Locate the cell with the specified text and output its (x, y) center coordinate. 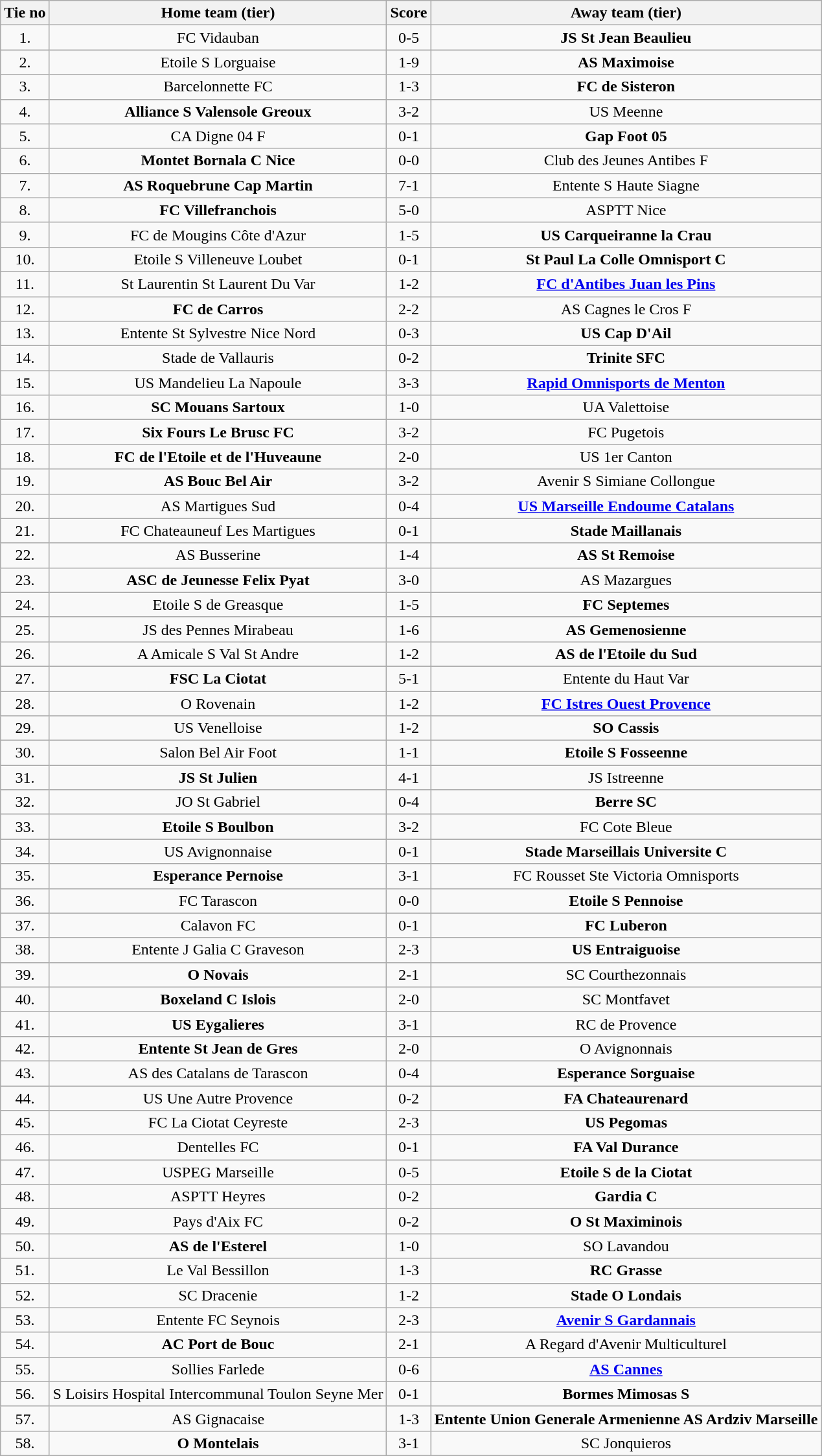
Score (409, 13)
Avenir S Simiane Collongue (626, 481)
RC Grasse (626, 1271)
CA Digne 04 F (218, 136)
SO Lavandou (626, 1246)
11. (25, 284)
Berre SC (626, 802)
AS Gemenosienne (626, 629)
AS Busserine (218, 555)
AC Port de Bouc (218, 1345)
Etoile S de la Ciotat (626, 1172)
USPEG Marseille (218, 1172)
5. (25, 136)
Bormes Mimosas S (626, 1394)
ASC de Jeunesse Felix Pyat (218, 580)
FA Val Durance (626, 1148)
FC de Carros (218, 309)
FC Cote Bleue (626, 827)
FC d'Antibes Juan les Pins (626, 284)
St Paul La Colle Omnisport C (626, 259)
10. (25, 259)
Etoile S Pennoise (626, 901)
3-0 (409, 580)
AS St Remoise (626, 555)
Entente Union Generale Armenienne AS Ardziv Marseille (626, 1418)
3-3 (409, 383)
Entente du Haut Var (626, 678)
US Une Autre Provence (218, 1098)
FA Chateaurenard (626, 1098)
FC La Ciotat Ceyreste (218, 1123)
15. (25, 383)
FC de Mougins Côte d'Azur (218, 235)
Alliance S Valensole Greoux (218, 111)
US Entraiguoise (626, 950)
AS Mazargues (626, 580)
44. (25, 1098)
AS des Catalans de Tarascon (218, 1073)
25. (25, 629)
SC Montfavet (626, 999)
US Avignonnaise (218, 851)
Esperance Sorguaise (626, 1073)
30. (25, 753)
O St Maximinois (626, 1221)
46. (25, 1148)
FC de l'Etoile et de l'Huveaune (218, 457)
AS Cannes (626, 1369)
5-0 (409, 210)
FC Luberon (626, 925)
SC Courthezonnais (626, 975)
AS de l'Etoile du Sud (626, 654)
16. (25, 408)
33. (25, 827)
Stade O Londais (626, 1295)
SC Mouans Sartoux (218, 408)
18. (25, 457)
Home team (tier) (218, 13)
St Laurentin St Laurent Du Var (218, 284)
FC Tarascon (218, 901)
Entente FC Seynois (218, 1320)
FC de Sisteron (626, 87)
21. (25, 531)
A Regard d'Avenir Multiculturel (626, 1345)
40. (25, 999)
US Cap D'Ail (626, 334)
Etoile S de Greasque (218, 605)
47. (25, 1172)
9. (25, 235)
1-1 (409, 753)
A Amicale S Val St Andre (218, 654)
23. (25, 580)
50. (25, 1246)
35. (25, 876)
AS de l'Esterel (218, 1246)
Boxeland C Islois (218, 999)
49. (25, 1221)
Gardia C (626, 1197)
JS St Jean Beaulieu (626, 38)
US Eygalieres (218, 1024)
Avenir S Gardannais (626, 1320)
Stade Maillanais (626, 531)
Gap Foot 05 (626, 136)
Rapid Omnisports de Menton (626, 383)
8. (25, 210)
1-6 (409, 629)
Six Fours Le Brusc FC (218, 432)
22. (25, 555)
AS Roquebrune Cap Martin (218, 185)
26. (25, 654)
US Carqueiranne la Crau (626, 235)
Etoile S Villeneuve Loubet (218, 259)
FC Rousset Ste Victoria Omnisports (626, 876)
Dentelles FC (218, 1148)
US 1er Canton (626, 457)
O Novais (218, 975)
Entente J Galia C Graveson (218, 950)
Away team (tier) (626, 13)
39. (25, 975)
58. (25, 1443)
O Rovenain (218, 703)
Stade de Vallauris (218, 358)
17. (25, 432)
FSC La Ciotat (218, 678)
Tie no (25, 13)
JS des Pennes Mirabeau (218, 629)
Pays d'Aix FC (218, 1221)
53. (25, 1320)
Barcelonnette FC (218, 87)
AS Martigues Sud (218, 506)
US Mandelieu La Napoule (218, 383)
14. (25, 358)
Calavon FC (218, 925)
Montet Bornala C Nice (218, 161)
36. (25, 901)
48. (25, 1197)
FC Vidauban (218, 38)
AS Maximoise (626, 62)
SC Dracenie (218, 1295)
43. (25, 1073)
US Meenne (626, 111)
31. (25, 778)
Club des Jeunes Antibes F (626, 161)
Trinite SFC (626, 358)
US Venelloise (218, 728)
45. (25, 1123)
24. (25, 605)
JS Istreenne (626, 778)
Entente St Sylvestre Nice Nord (218, 334)
27. (25, 678)
JO St Gabriel (218, 802)
UA Valettoise (626, 408)
32. (25, 802)
ASPTT Heyres (218, 1197)
FC Villefranchois (218, 210)
Etoile S Lorguaise (218, 62)
AS Gignacaise (218, 1418)
Entente St Jean de Gres (218, 1048)
4-1 (409, 778)
1-4 (409, 555)
56. (25, 1394)
US Pegomas (626, 1123)
2. (25, 62)
41. (25, 1024)
FC Chateauneuf Les Martigues (218, 531)
Etoile S Boulbon (218, 827)
3. (25, 87)
Etoile S Fosseenne (626, 753)
AS Cagnes le Cros F (626, 309)
19. (25, 481)
SC Jonquieros (626, 1443)
FC Istres Ouest Provence (626, 703)
SO Cassis (626, 728)
20. (25, 506)
55. (25, 1369)
52. (25, 1295)
5-1 (409, 678)
51. (25, 1271)
O Avignonnais (626, 1048)
4. (25, 111)
2-2 (409, 309)
Salon Bel Air Foot (218, 753)
Stade Marseillais Universite C (626, 851)
S Loisirs Hospital Intercommunal Toulon Seyne Mer (218, 1394)
37. (25, 925)
FC Pugetois (626, 432)
AS Bouc Bel Air (218, 481)
38. (25, 950)
JS St Julien (218, 778)
Sollies Farlede (218, 1369)
42. (25, 1048)
FC Septemes (626, 605)
ASPTT Nice (626, 210)
0-3 (409, 334)
O Montelais (218, 1443)
6. (25, 161)
28. (25, 703)
US Marseille Endoume Catalans (626, 506)
34. (25, 851)
7-1 (409, 185)
0-6 (409, 1369)
13. (25, 334)
Entente S Haute Siagne (626, 185)
RC de Provence (626, 1024)
1-9 (409, 62)
1. (25, 38)
12. (25, 309)
7. (25, 185)
54. (25, 1345)
Le Val Bessillon (218, 1271)
29. (25, 728)
57. (25, 1418)
Esperance Pernoise (218, 876)
